From the cell containing the given text, extract its center point as [X, Y] coordinate. 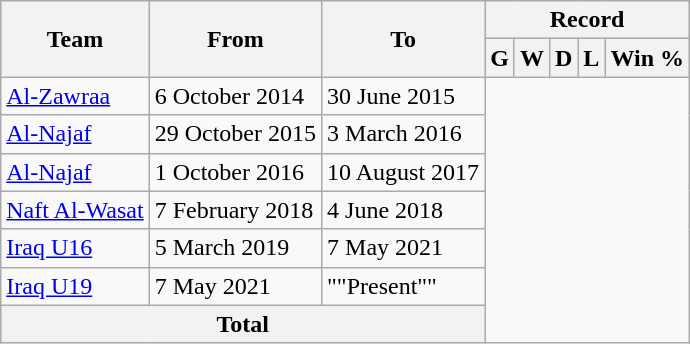
To [404, 39]
4 June 2018 [404, 210]
Record [588, 20]
29 October 2015 [235, 134]
From [235, 39]
3 March 2016 [404, 134]
10 August 2017 [404, 172]
7 February 2018 [235, 210]
Naft Al-Wasat [75, 210]
5 March 2019 [235, 248]
""Present"" [404, 286]
Win % [648, 58]
Al-Zawraa [75, 96]
Iraq U19 [75, 286]
L [592, 58]
1 October 2016 [235, 172]
Team [75, 39]
G [500, 58]
30 June 2015 [404, 96]
D [563, 58]
Total [243, 324]
6 October 2014 [235, 96]
Iraq U16 [75, 248]
W [532, 58]
